Capture the cell that displays the provided text and extract its [X, Y] central coordinate. 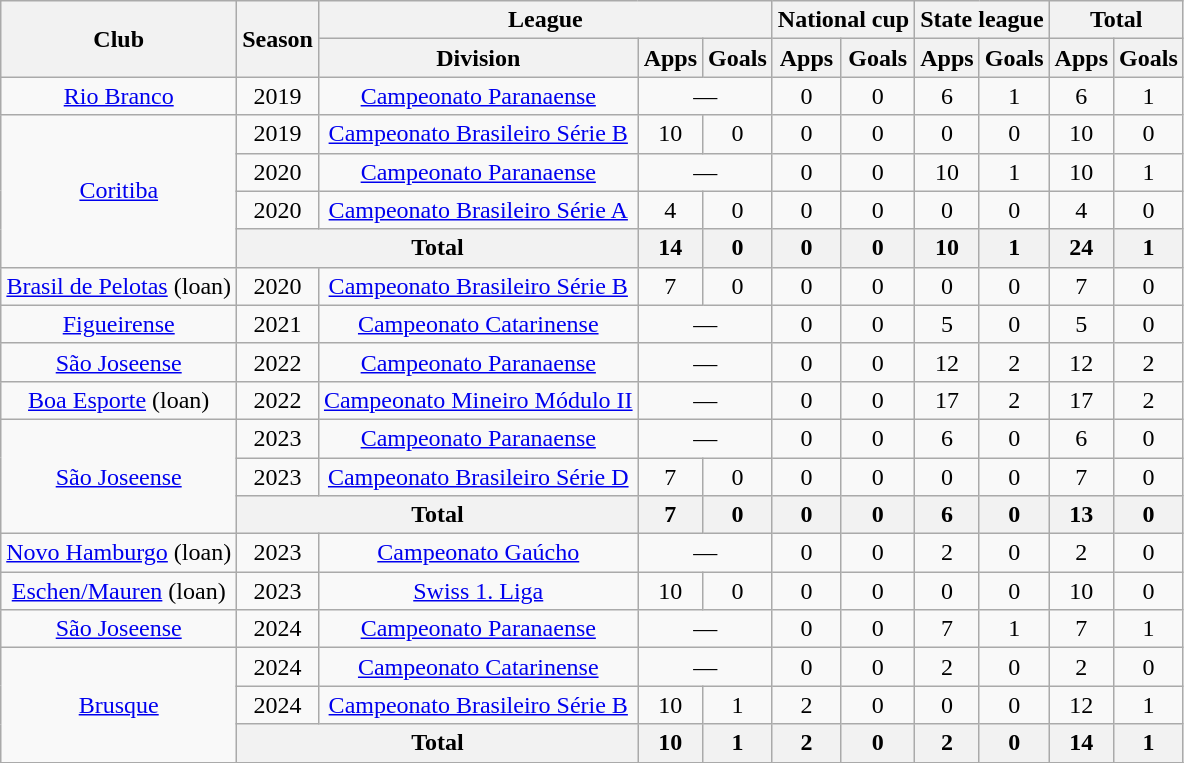
Boa Esporte (loan) [119, 400]
National cup [843, 20]
13 [1081, 515]
League [545, 20]
Season [278, 39]
Figueirense [119, 324]
Club [119, 39]
Campeonato Mineiro Módulo II [478, 400]
Rio Branco [119, 96]
Brasil de Pelotas (loan) [119, 286]
24 [1081, 248]
Coritiba [119, 191]
Campeonato Gaúcho [478, 553]
Campeonato Brasileiro Série A [478, 210]
Campeonato Brasileiro Série D [478, 477]
State league [982, 20]
Brusque [119, 705]
Division [478, 58]
Novo Hamburgo (loan) [119, 553]
2021 [278, 324]
Eschen/Mauren (loan) [119, 591]
Swiss 1. Liga [478, 591]
